Capture the cell that displays the provided text and extract its [x, y] central coordinate. 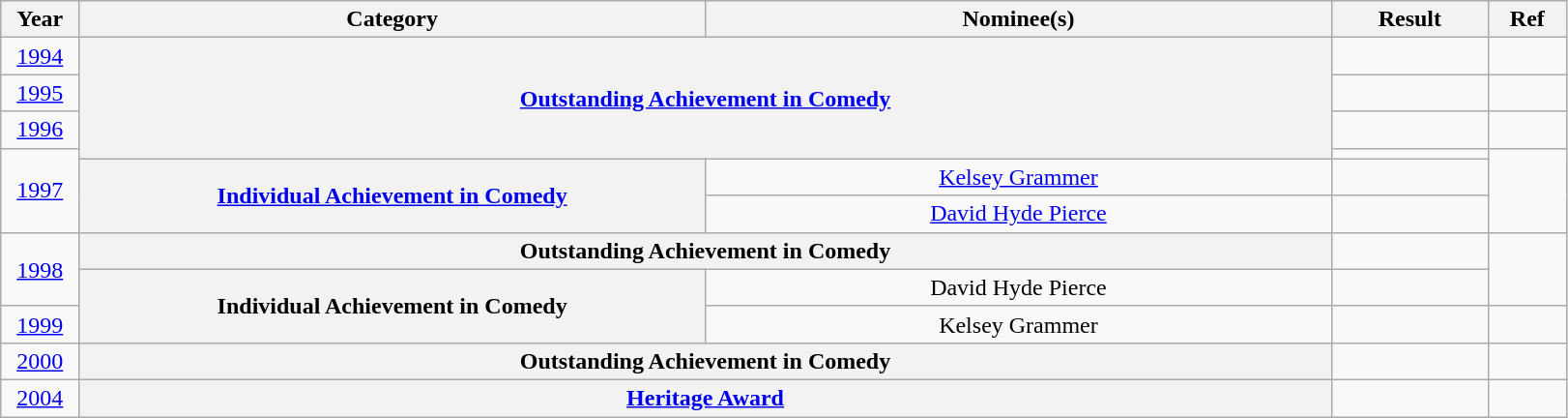
Year [41, 19]
2000 [41, 361]
2004 [41, 398]
1999 [41, 324]
Nominee(s) [1019, 19]
Category [392, 19]
Heritage Award [706, 398]
1998 [41, 269]
Result [1409, 19]
1997 [41, 190]
Ref [1527, 19]
1995 [41, 93]
1994 [41, 56]
1996 [41, 130]
